From the cell containing the given text, extract its center point as (x, y) coordinate. 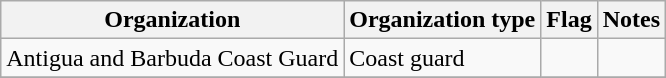
Flag (569, 20)
Antigua and Barbuda Coast Guard (172, 58)
Organization (172, 20)
Notes (631, 20)
Coast guard (442, 58)
Organization type (442, 20)
